Extract the (X, Y) coordinate from the center of the cell holding the provided text.  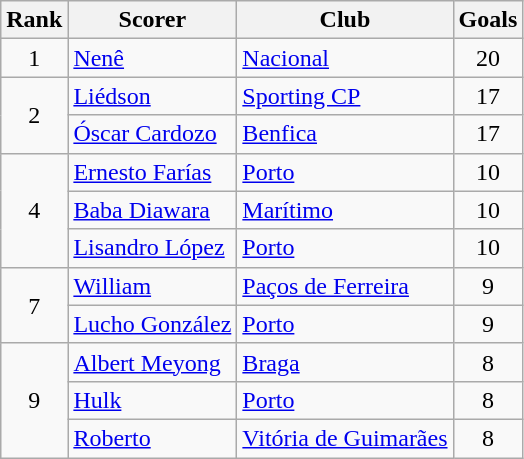
Roberto (152, 438)
Club (345, 20)
Scorer (152, 20)
Baba Diawara (152, 210)
Lisandro López (152, 248)
Ernesto Farías (152, 172)
2 (34, 115)
Braga (345, 362)
7 (34, 305)
Albert Meyong (152, 362)
Vitória de Guimarães (345, 438)
1 (34, 58)
Rank (34, 20)
20 (488, 58)
Sporting CP (345, 96)
Óscar Cardozo (152, 134)
4 (34, 210)
Marítimo (345, 210)
William (152, 286)
Nenê (152, 58)
Hulk (152, 400)
Liédson (152, 96)
Lucho González (152, 324)
Goals (488, 20)
Benfica (345, 134)
Nacional (345, 58)
Paços de Ferreira (345, 286)
